Search for the cell housing the specified text and yield its (x, y) center coordinate. 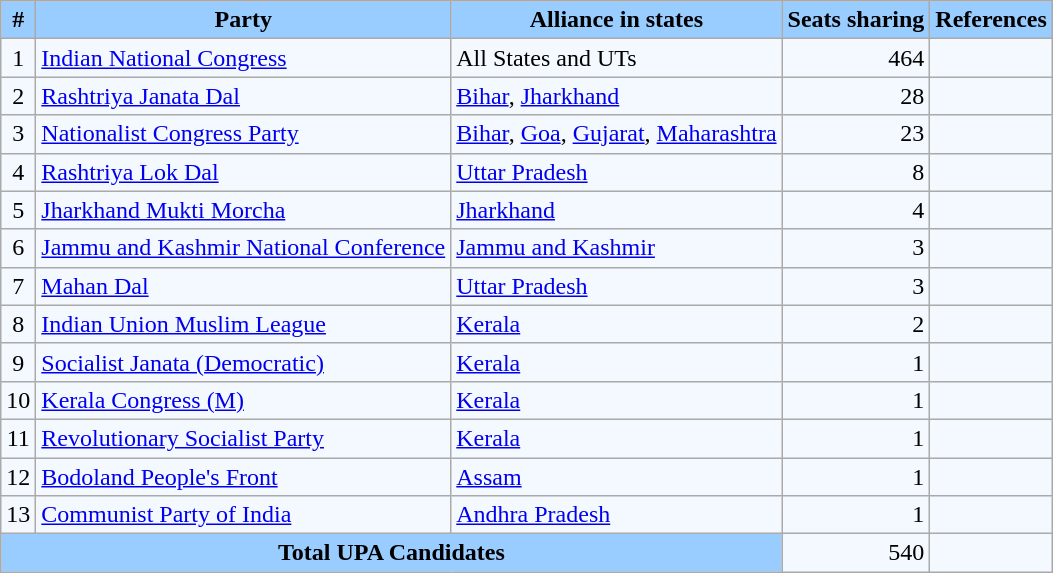
Jammu and Kashmir National Conference (244, 248)
Indian National Congress (244, 58)
Alliance in states (616, 20)
Total UPA Candidates (392, 553)
10 (18, 400)
6 (18, 248)
# (18, 20)
All States and UTs (616, 58)
Rashtriya Janata Dal (244, 96)
Assam (616, 477)
464 (856, 58)
12 (18, 477)
Seats sharing (856, 20)
Andhra Pradesh (616, 515)
Mahan Dal (244, 286)
11 (18, 438)
Indian Union Muslim League (244, 324)
Bihar, Goa, Gujarat, Maharashtra (616, 134)
7 (18, 286)
Jammu and Kashmir (616, 248)
Jharkhand (616, 210)
Jharkhand Mukti Morcha (244, 210)
Communist Party of India (244, 515)
540 (856, 553)
9 (18, 362)
23 (856, 134)
Rashtriya Lok Dal (244, 172)
28 (856, 96)
Nationalist Congress Party (244, 134)
Bihar, Jharkhand (616, 96)
Party (244, 20)
Revolutionary Socialist Party (244, 438)
References (992, 20)
Bodoland People's Front (244, 477)
Kerala Congress (M) (244, 400)
5 (18, 210)
Socialist Janata (Democratic) (244, 362)
13 (18, 515)
